Scan for the cell matching the given text and deliver its (X, Y) coordinate at center. 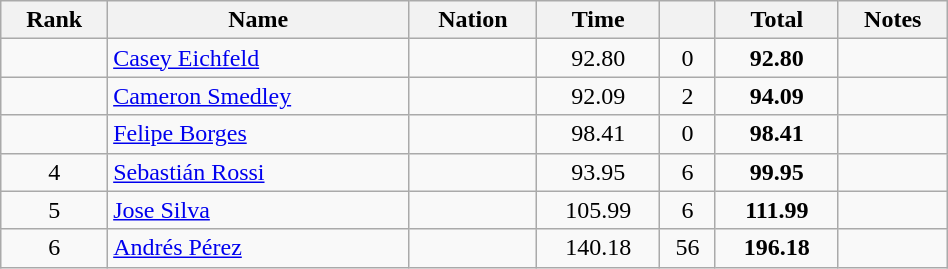
Andrés Pérez (258, 248)
Casey Eichfeld (258, 58)
Total (776, 20)
196.18 (776, 248)
92.09 (598, 96)
Nation (473, 20)
93.95 (598, 172)
Notes (892, 20)
56 (688, 248)
Rank (54, 20)
94.09 (776, 96)
Jose Silva (258, 210)
105.99 (598, 210)
99.95 (776, 172)
Felipe Borges (258, 134)
140.18 (598, 248)
5 (54, 210)
Name (258, 20)
4 (54, 172)
Time (598, 20)
2 (688, 96)
Sebastián Rossi (258, 172)
111.99 (776, 210)
Cameron Smedley (258, 96)
